Return [x, y] of the center of cell containing provided text 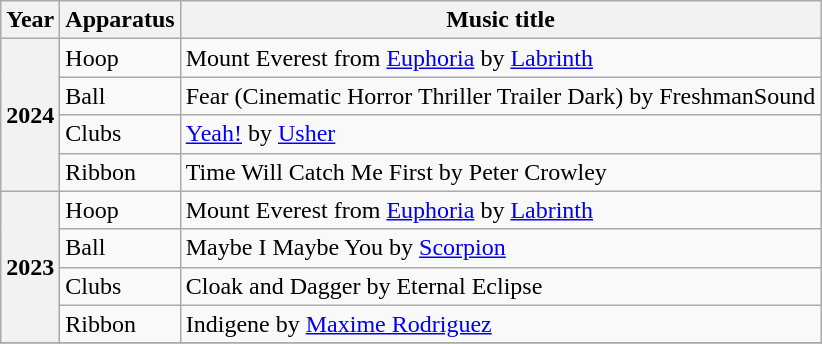
2024 [30, 115]
2023 [30, 267]
Indigene by Maxime Rodriguez [500, 324]
Maybe I Maybe You by Scorpion [500, 248]
Yeah! by Usher [500, 134]
Time Will Catch Me First by Peter Crowley [500, 172]
Apparatus [120, 20]
Cloak and Dagger by Eternal Eclipse [500, 286]
Fear (Cinematic Horror Thriller Trailer Dark) by FreshmanSound [500, 96]
Year [30, 20]
Music title [500, 20]
